Locate the cell with the specified text and output its (x, y) center coordinate. 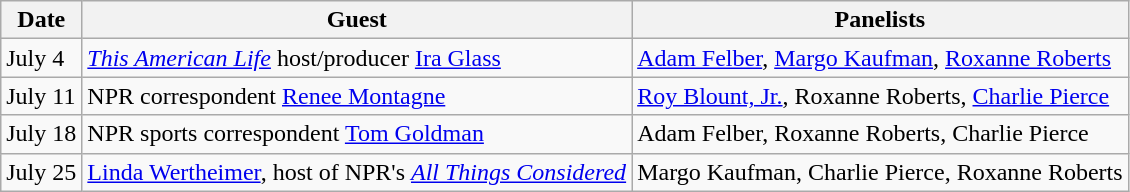
July 25 (42, 172)
July 4 (42, 58)
Panelists (880, 20)
This American Life host/producer Ira Glass (357, 58)
NPR correspondent Renee Montagne (357, 96)
Roy Blount, Jr., Roxanne Roberts, Charlie Pierce (880, 96)
Margo Kaufman, Charlie Pierce, Roxanne Roberts (880, 172)
Adam Felber, Margo Kaufman, Roxanne Roberts (880, 58)
Date (42, 20)
Guest (357, 20)
Linda Wertheimer, host of NPR's All Things Considered (357, 172)
Adam Felber, Roxanne Roberts, Charlie Pierce (880, 134)
NPR sports correspondent Tom Goldman (357, 134)
July 18 (42, 134)
July 11 (42, 96)
